Scan for the cell matching the given text and deliver its (x, y) coordinate at center. 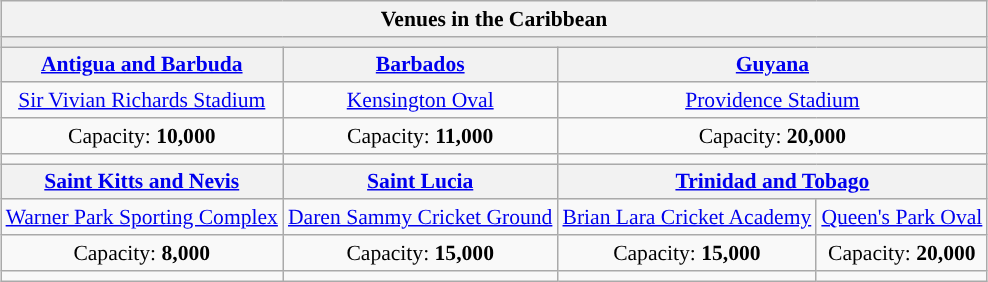
Daren Sammy Cricket Ground (420, 217)
Barbados (420, 64)
Sir Vivian Richards Stadium (142, 100)
Saint Kitts and Nevis (142, 182)
Trinidad and Tobago (772, 182)
Brian Lara Cricket Academy (686, 217)
Capacity: 8,000 (142, 253)
Capacity: 11,000 (420, 136)
Providence Stadium (772, 100)
Antigua and Barbuda (142, 64)
Queen's Park Oval (902, 217)
Guyana (772, 64)
Capacity: 10,000 (142, 136)
Venues in the Caribbean (494, 19)
Warner Park Sporting Complex (142, 217)
Kensington Oval (420, 100)
Saint Lucia (420, 182)
